Pinpoint the cell where the given text exists, returning its (X, Y) midpoint coordinate. 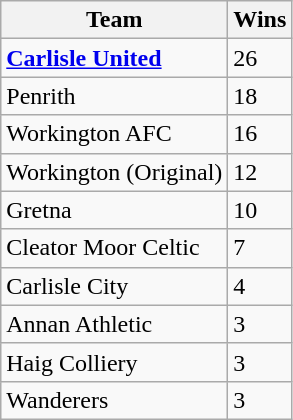
Annan Athletic (114, 324)
12 (260, 172)
Carlisle City (114, 286)
16 (260, 134)
18 (260, 96)
Carlisle United (114, 58)
26 (260, 58)
Wanderers (114, 400)
4 (260, 286)
Workington AFC (114, 134)
Wins (260, 20)
Haig Colliery (114, 362)
Gretna (114, 210)
Cleator Moor Celtic (114, 248)
10 (260, 210)
Penrith (114, 96)
7 (260, 248)
Team (114, 20)
Workington (Original) (114, 172)
